Capture the cell that displays the provided text and extract its [x, y] central coordinate. 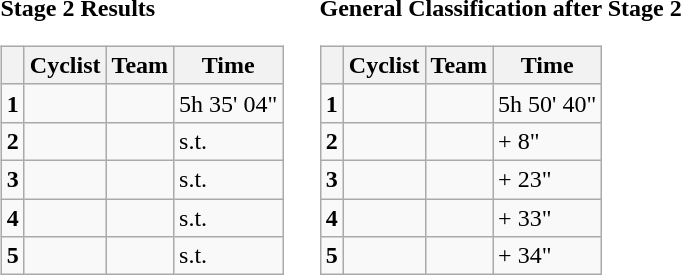
5h 35' 04" [228, 103]
+ 8" [548, 141]
+ 33" [548, 217]
+ 23" [548, 179]
+ 34" [548, 256]
5h 50' 40" [548, 103]
